Output the [x, y] coordinate of the center of the cell containing the given text.  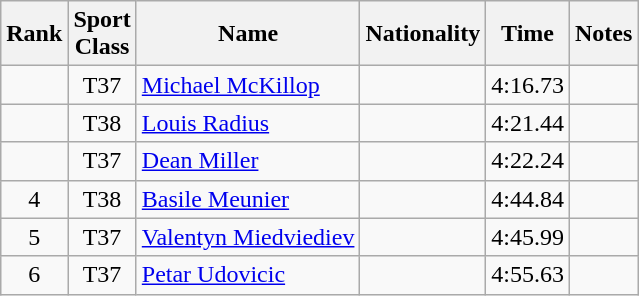
Name [248, 34]
Nationality [423, 34]
4:22.24 [528, 161]
Michael McKillop [248, 85]
4:16.73 [528, 85]
Louis Radius [248, 123]
4:44.84 [528, 199]
Basile Meunier [248, 199]
6 [34, 275]
Time [528, 34]
4:45.99 [528, 237]
Petar Udovicic [248, 275]
SportClass [102, 34]
Valentyn Miedviediev [248, 237]
4:55.63 [528, 275]
5 [34, 237]
4 [34, 199]
Notes [603, 34]
Dean Miller [248, 161]
4:21.44 [528, 123]
Rank [34, 34]
